Pinpoint the cell where the given text exists, returning its (x, y) midpoint coordinate. 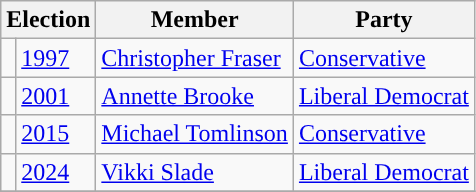
Michael Tomlinson (195, 134)
Member (195, 20)
Party (384, 20)
1997 (56, 58)
Election (48, 20)
Christopher Fraser (195, 58)
Annette Brooke (195, 96)
2015 (56, 134)
2024 (56, 172)
2001 (56, 96)
Vikki Slade (195, 172)
